For the text-containing cell, return its midpoint in [X, Y] coordinate format. 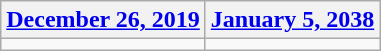
January 5, 2038 [292, 20]
December 26, 2019 [104, 20]
